Determine the (X, Y) coordinate at the center of the cell enclosing the given text.  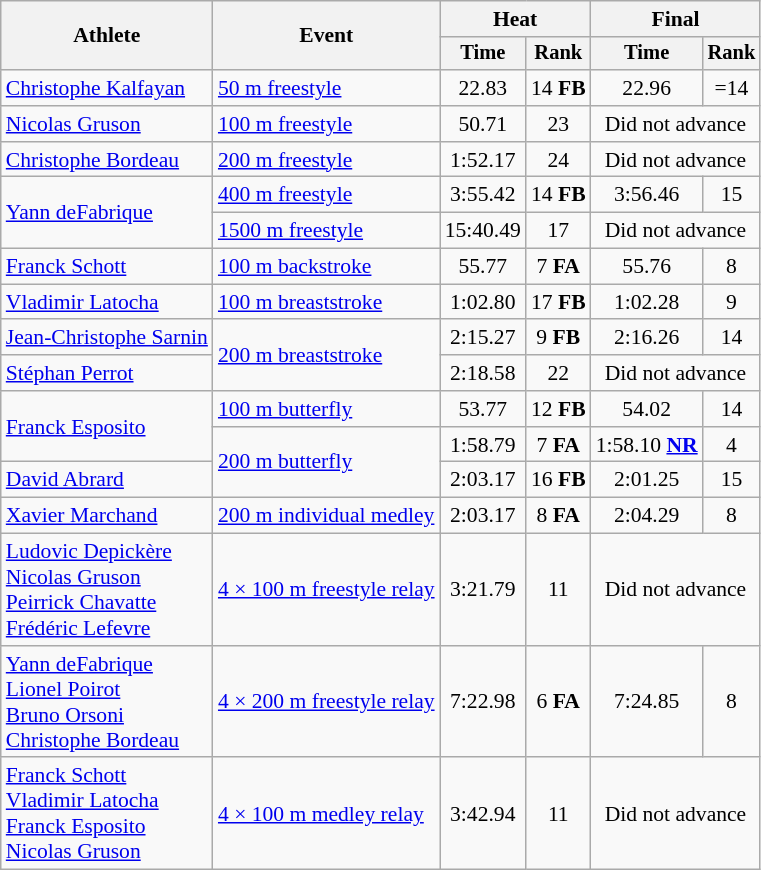
David Abrard (107, 480)
3:42.94 (483, 814)
100 m backstroke (326, 267)
55.77 (483, 267)
Christophe Kalfayan (107, 88)
3:56.46 (647, 195)
Vladimir Latocha (107, 302)
9 (732, 302)
4 (732, 445)
200 m breaststroke (326, 356)
12 FB (558, 409)
100 m breaststroke (326, 302)
100 m butterfly (326, 409)
2:16.26 (647, 338)
55.76 (647, 267)
1:58.10 NR (647, 445)
200 m butterfly (326, 462)
22.96 (647, 88)
2:18.58 (483, 373)
1:52.17 (483, 160)
=14 (732, 88)
1:02.80 (483, 302)
Event (326, 36)
4 × 100 m medley relay (326, 814)
1:58.79 (483, 445)
17 FB (558, 302)
24 (558, 160)
Yann deFabrique (107, 212)
200 m individual medley (326, 516)
Final (676, 19)
Athlete (107, 36)
15:40.49 (483, 231)
Ludovic DepickèreNicolas GrusonPeirrick ChavatteFrédéric Lefevre (107, 590)
Stéphan Perrot (107, 373)
100 m freestyle (326, 124)
Christophe Bordeau (107, 160)
6 FA (558, 702)
200 m freestyle (326, 160)
4 × 200 m freestyle relay (326, 702)
Yann deFabriqueLionel PoirotBruno OrsoniChristophe Bordeau (107, 702)
23 (558, 124)
16 FB (558, 480)
8 FA (558, 516)
Heat (516, 19)
53.77 (483, 409)
22 (558, 373)
50 m freestyle (326, 88)
9 FB (558, 338)
3:55.42 (483, 195)
7:24.85 (647, 702)
22.83 (483, 88)
Xavier Marchand (107, 516)
2:01.25 (647, 480)
Jean-Christophe Sarnin (107, 338)
Franck Schott (107, 267)
1:02.28 (647, 302)
400 m freestyle (326, 195)
50.71 (483, 124)
54.02 (647, 409)
3:21.79 (483, 590)
1500 m freestyle (326, 231)
2:15.27 (483, 338)
2:04.29 (647, 516)
17 (558, 231)
4 × 100 m freestyle relay (326, 590)
Franck SchottVladimir LatochaFranck EspositoNicolas Gruson (107, 814)
Nicolas Gruson (107, 124)
7:22.98 (483, 702)
Franck Esposito (107, 426)
